Find where the given text appears and provide that cell's center as [X, Y] coordinate. 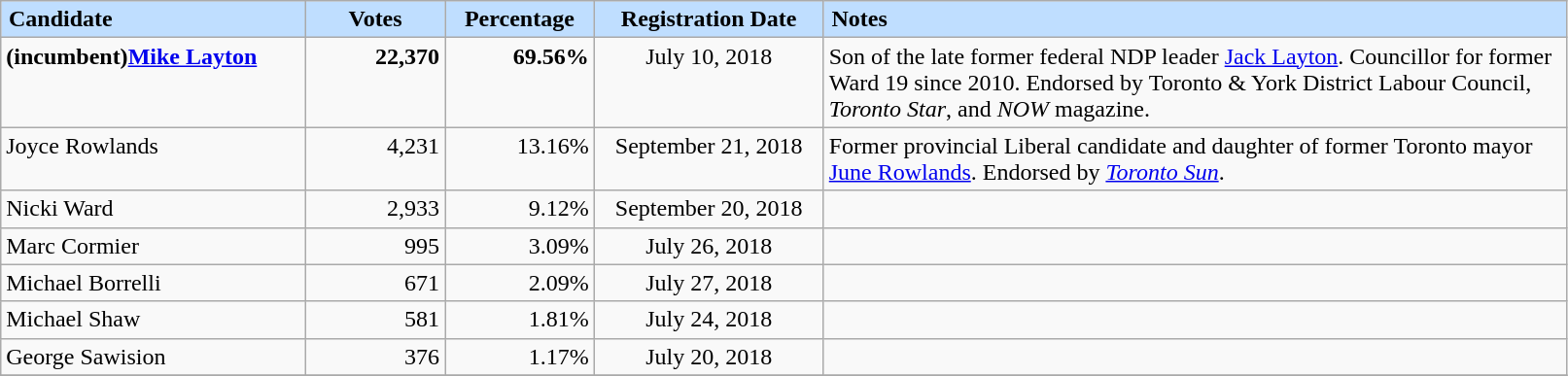
July 27, 2018 [709, 283]
Former provincial Liberal candidate and daughter of former Toronto mayor June Rowlands. Endorsed by Toronto Sun. [1195, 159]
Candidate [154, 19]
2.09% [520, 283]
July 24, 2018 [709, 320]
13.16% [520, 159]
Michael Shaw [154, 320]
3.09% [520, 246]
Registration Date [709, 19]
69.56% [520, 83]
1.17% [520, 357]
22,370 [375, 83]
July 26, 2018 [709, 246]
July 20, 2018 [709, 357]
581 [375, 320]
376 [375, 357]
Nicki Ward [154, 209]
George Sawision [154, 357]
Marc Cormier [154, 246]
Joyce Rowlands [154, 159]
995 [375, 246]
Votes [375, 19]
July 10, 2018 [709, 83]
4,231 [375, 159]
Notes [1195, 19]
1.81% [520, 320]
(incumbent)Mike Layton [154, 83]
9.12% [520, 209]
Percentage [520, 19]
September 20, 2018 [709, 209]
Michael Borrelli [154, 283]
2,933 [375, 209]
September 21, 2018 [709, 159]
671 [375, 283]
